Identify which cell holds the provided text, then report its [X, Y] central coordinate. 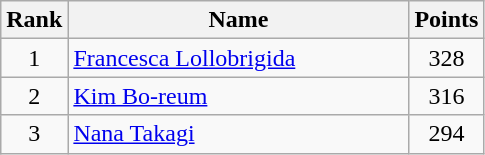
294 [446, 134]
328 [446, 58]
1 [34, 58]
3 [34, 134]
2 [34, 96]
Kim Bo-reum [238, 96]
Nana Takagi [238, 134]
316 [446, 96]
Rank [34, 20]
Name [238, 20]
Points [446, 20]
Francesca Lollobrigida [238, 58]
